Scan for the cell matching the given text and deliver its (x, y) coordinate at center. 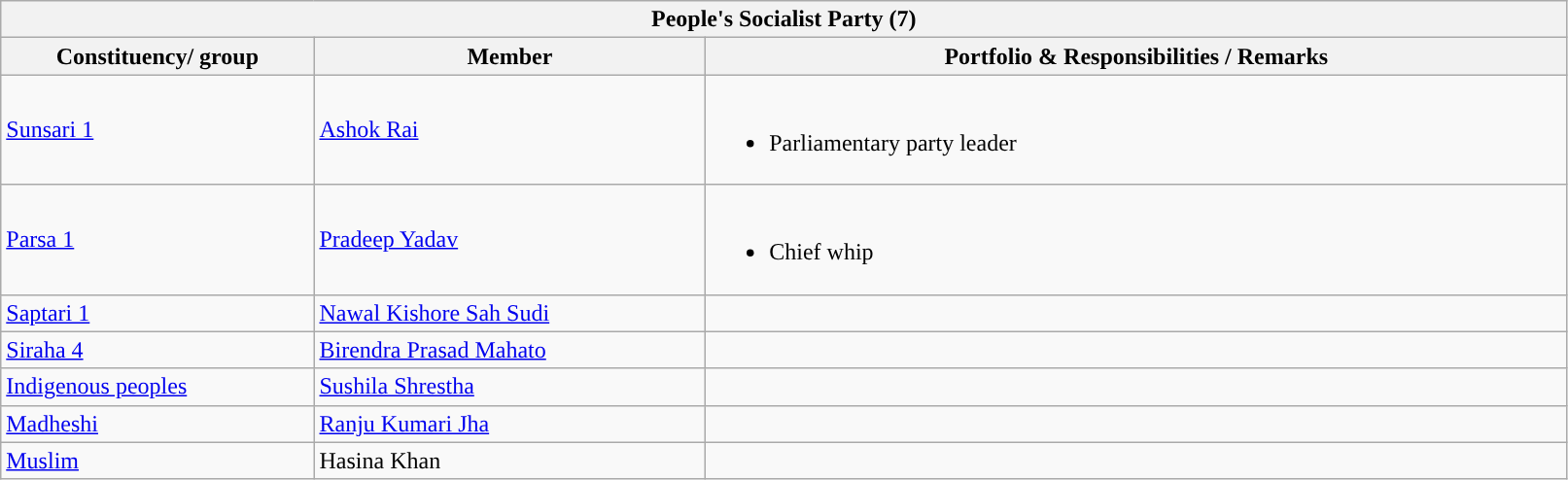
Birendra Prasad Mahato (509, 350)
Ashok Rai (509, 130)
Parsa 1 (157, 239)
Nawal Kishore Sah Sudi (509, 313)
Sushila Shrestha (509, 387)
Member (509, 56)
Chief whip (1136, 239)
Madheshi (157, 424)
Siraha 4 (157, 350)
Constituency/ group (157, 56)
Portfolio & Responsibilities / Remarks (1136, 56)
Saptari 1 (157, 313)
Hasina Khan (509, 461)
Ranju Kumari Jha (509, 424)
People's Socialist Party (7) (784, 19)
Indigenous peoples (157, 387)
Sunsari 1 (157, 130)
Muslim (157, 461)
Parliamentary party leader (1136, 130)
Pradeep Yadav (509, 239)
